Capture the cell that displays the provided text and extract its [X, Y] central coordinate. 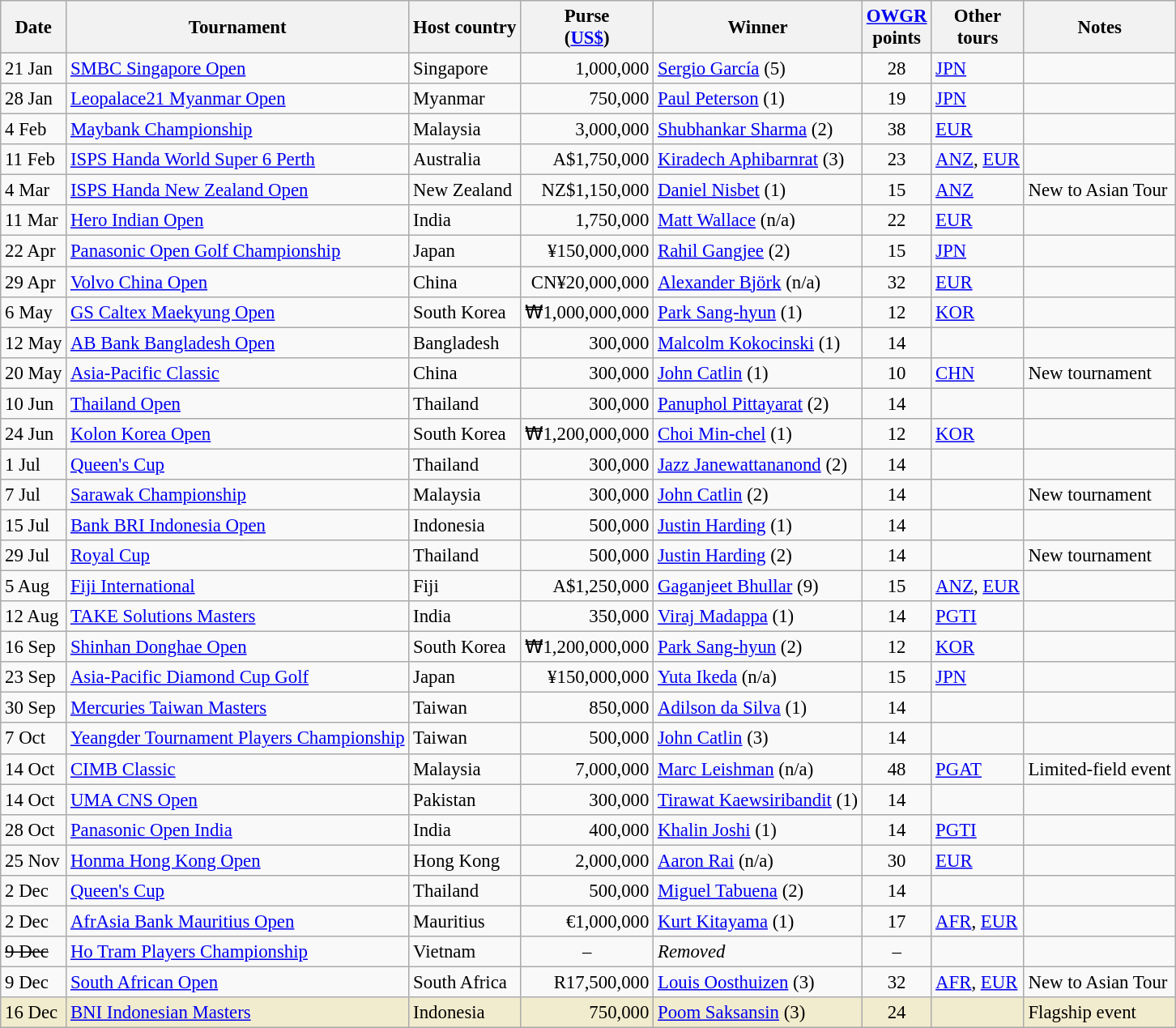
Host country [465, 28]
Khalin Joshi (1) [758, 830]
Pakistan [465, 800]
Viraj Madappa (1) [758, 616]
2,000,000 [587, 860]
29 Apr [34, 282]
Alexander Björk (n/a) [758, 282]
22 [896, 221]
Leopalace21 Myanmar Open [238, 99]
23 [896, 160]
Shinhan Donghae Open [238, 647]
4 Feb [34, 130]
3,000,000 [587, 130]
Panasonic Open India [238, 830]
Winner [758, 28]
Panuphol Pittayarat (2) [758, 403]
Asia-Pacific Classic [238, 373]
10 Jun [34, 403]
Myanmar [465, 99]
Vietnam [465, 952]
Mercuries Taiwan Masters [238, 708]
OWGRpoints [896, 28]
4 Mar [34, 190]
30 Sep [34, 708]
350,000 [587, 616]
Aaron Rai (n/a) [758, 860]
ISPS Handa New Zealand Open [238, 190]
30 [896, 860]
Date [34, 28]
Mauritius [465, 921]
Maybank Championship [238, 130]
Poom Saksansin (3) [758, 1013]
28 Oct [34, 830]
Park Sang-hyun (1) [758, 312]
7,000,000 [587, 769]
Shubhankar Sharma (2) [758, 130]
SMBC Singapore Open [238, 69]
10 [896, 373]
Volvo China Open [238, 282]
AfrAsia Bank Mauritius Open [238, 921]
5 Aug [34, 587]
Panasonic Open Golf Championship [238, 251]
Sergio García (5) [758, 69]
Kolon Korea Open [238, 434]
AB Bank Bangladesh Open [238, 343]
24 [896, 1013]
John Catlin (1) [758, 373]
John Catlin (3) [758, 739]
19 [896, 99]
1,750,000 [587, 221]
Paul Peterson (1) [758, 99]
15 Jul [34, 525]
Louis Oosthuizen (3) [758, 982]
400,000 [587, 830]
CN¥20,000,000 [587, 282]
Thailand Open [238, 403]
Singapore [465, 69]
Limited-field event [1100, 769]
Purse(US$) [587, 28]
23 Sep [34, 677]
PGAT [978, 769]
Australia [465, 160]
NZ$1,150,000 [587, 190]
Hong Kong [465, 860]
Kurt Kitayama (1) [758, 921]
16 Dec [34, 1013]
John Catlin (2) [758, 495]
CIMB Classic [238, 769]
ANZ [978, 190]
11 Mar [34, 221]
UMA CNS Open [238, 800]
TAKE Solutions Masters [238, 616]
Marc Leishman (n/a) [758, 769]
Matt Wallace (n/a) [758, 221]
Justin Harding (2) [758, 556]
22 Apr [34, 251]
Honma Hong Kong Open [238, 860]
Asia-Pacific Diamond Cup Golf [238, 677]
25 Nov [34, 860]
38 [896, 130]
A$1,250,000 [587, 587]
1,000,000 [587, 69]
Tournament [238, 28]
South Africa [465, 982]
7 Oct [34, 739]
Jazz Janewattananond (2) [758, 464]
€1,000,000 [587, 921]
Fiji International [238, 587]
48 [896, 769]
21 Jan [34, 69]
28 [896, 69]
Royal Cup [238, 556]
24 Jun [34, 434]
Kiradech Aphibarnrat (3) [758, 160]
1 Jul [34, 464]
29 Jul [34, 556]
6 May [34, 312]
CHN [978, 373]
16 Sep [34, 647]
Notes [1100, 28]
Bank BRI Indonesia Open [238, 525]
28 Jan [34, 99]
BNI Indonesian Masters [238, 1013]
Yuta Ikeda (n/a) [758, 677]
Bangladesh [465, 343]
South African Open [238, 982]
Justin Harding (1) [758, 525]
850,000 [587, 708]
Miguel Tabuena (2) [758, 891]
11 Feb [34, 160]
7 Jul [34, 495]
GS Caltex Maekyung Open [238, 312]
Removed [758, 952]
R17,500,000 [587, 982]
Daniel Nisbet (1) [758, 190]
20 May [34, 373]
Othertours [978, 28]
₩1,000,000,000 [587, 312]
Choi Min-chel (1) [758, 434]
Flagship event [1100, 1013]
A$1,750,000 [587, 160]
Adilson da Silva (1) [758, 708]
New Zealand [465, 190]
Gaganjeet Bhullar (9) [758, 587]
Park Sang-hyun (2) [758, 647]
Tirawat Kaewsiribandit (1) [758, 800]
Ho Tram Players Championship [238, 952]
ISPS Handa World Super 6 Perth [238, 160]
Malcolm Kokocinski (1) [758, 343]
Yeangder Tournament Players Championship [238, 739]
12 Aug [34, 616]
Hero Indian Open [238, 221]
17 [896, 921]
Fiji [465, 587]
Rahil Gangjee (2) [758, 251]
12 May [34, 343]
Sarawak Championship [238, 495]
